Pinpoint the cell where the given text exists, returning its (X, Y) midpoint coordinate. 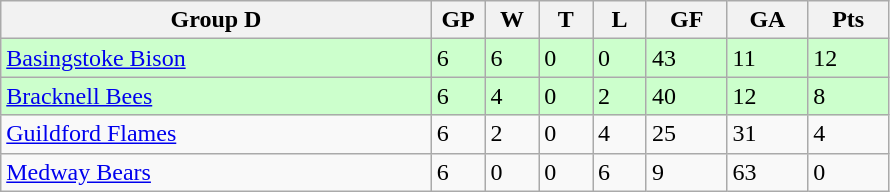
31 (768, 134)
L (620, 20)
9 (686, 172)
8 (848, 96)
GP (458, 20)
Bracknell Bees (216, 96)
GA (768, 20)
W (512, 20)
Basingstoke Bison (216, 58)
Group D (216, 20)
40 (686, 96)
43 (686, 58)
Medway Bears (216, 172)
T (566, 20)
Pts (848, 20)
Guildford Flames (216, 134)
63 (768, 172)
GF (686, 20)
25 (686, 134)
11 (768, 58)
